Scan for the cell matching the given text and deliver its [x, y] coordinate at center. 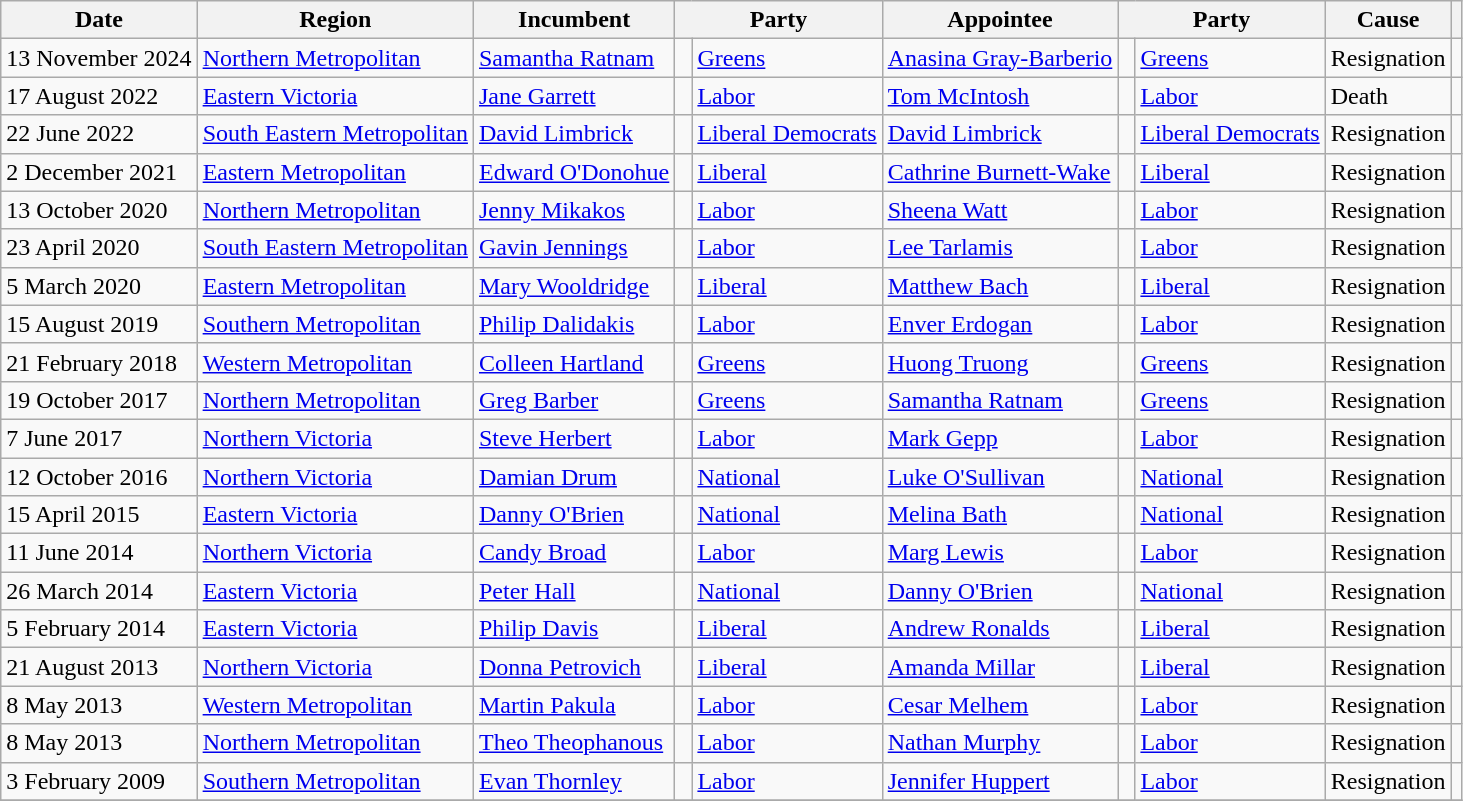
23 April 2020 [99, 248]
Martin Pakula [574, 705]
Lee Tarlamis [1000, 248]
Matthew Bach [1000, 286]
Damian Drum [574, 477]
26 March 2014 [99, 591]
12 October 2016 [99, 477]
22 June 2022 [99, 134]
Jennifer Huppert [1000, 781]
Gavin Jennings [574, 248]
3 February 2009 [99, 781]
Candy Broad [574, 553]
Sheena Watt [1000, 210]
Colleen Hartland [574, 362]
Andrew Ronalds [1000, 629]
Enver Erdogan [1000, 324]
Steve Herbert [574, 438]
Donna Petrovich [574, 667]
Cesar Melhem [1000, 705]
Edward O'Donohue [574, 172]
21 February 2018 [99, 362]
Incumbent [574, 20]
Peter Hall [574, 591]
13 October 2020 [99, 210]
Amanda Millar [1000, 667]
15 August 2019 [99, 324]
Death [1388, 96]
19 October 2017 [99, 400]
Evan Thornley [574, 781]
Mary Wooldridge [574, 286]
5 March 2020 [99, 286]
Huong Truong [1000, 362]
2 December 2021 [99, 172]
Philip Davis [574, 629]
Tom McIntosh [1000, 96]
Date [99, 20]
Marg Lewis [1000, 553]
13 November 2024 [99, 58]
Luke O'Sullivan [1000, 477]
Mark Gepp [1000, 438]
Cause [1388, 20]
21 August 2013 [99, 667]
7 June 2017 [99, 438]
Appointee [1000, 20]
Nathan Murphy [1000, 743]
Philip Dalidakis [574, 324]
15 April 2015 [99, 515]
Jenny Mikakos [574, 210]
5 February 2014 [99, 629]
Region [335, 20]
Jane Garrett [574, 96]
11 June 2014 [99, 553]
Melina Bath [1000, 515]
Anasina Gray-Barberio [1000, 58]
Cathrine Burnett-Wake [1000, 172]
Theo Theophanous [574, 743]
Greg Barber [574, 400]
17 August 2022 [99, 96]
